Search for the cell housing the specified text and yield its (X, Y) center coordinate. 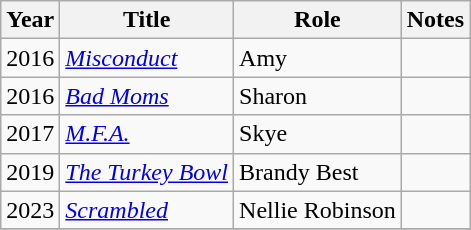
2017 (30, 134)
M.F.A. (147, 134)
Skye (318, 134)
The Turkey Bowl (147, 172)
Scrambled (147, 210)
Sharon (318, 96)
Role (318, 20)
Nellie Robinson (318, 210)
Amy (318, 58)
Year (30, 20)
Notes (435, 20)
Brandy Best (318, 172)
Misconduct (147, 58)
Title (147, 20)
Bad Moms (147, 96)
2019 (30, 172)
2023 (30, 210)
